Return the [x, y] coordinate for the center point of the cell that contains the specified text.  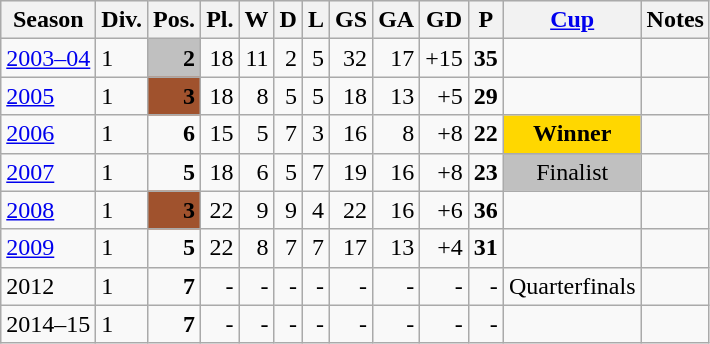
Div. [122, 20]
2009 [48, 248]
+4 [444, 248]
19 [352, 172]
D [288, 20]
2005 [48, 96]
2008 [48, 210]
Notes [675, 20]
31 [486, 248]
11 [256, 58]
+15 [444, 58]
P [486, 20]
36 [486, 210]
Pos. [174, 20]
L [316, 20]
23 [486, 172]
Pl. [220, 20]
2003–04 [48, 58]
Finalist [572, 172]
2006 [48, 134]
29 [486, 96]
W [256, 20]
35 [486, 58]
Cup [572, 20]
15 [220, 134]
Winner [572, 134]
4 [316, 210]
GA [396, 20]
2014–15 [48, 324]
32 [352, 58]
2012 [48, 286]
+6 [444, 210]
2007 [48, 172]
Quarterfinals [572, 286]
+5 [444, 96]
GD [444, 20]
Season [48, 20]
GS [352, 20]
